Provide the [X, Y] coordinate of the cell's center where the given text is located.  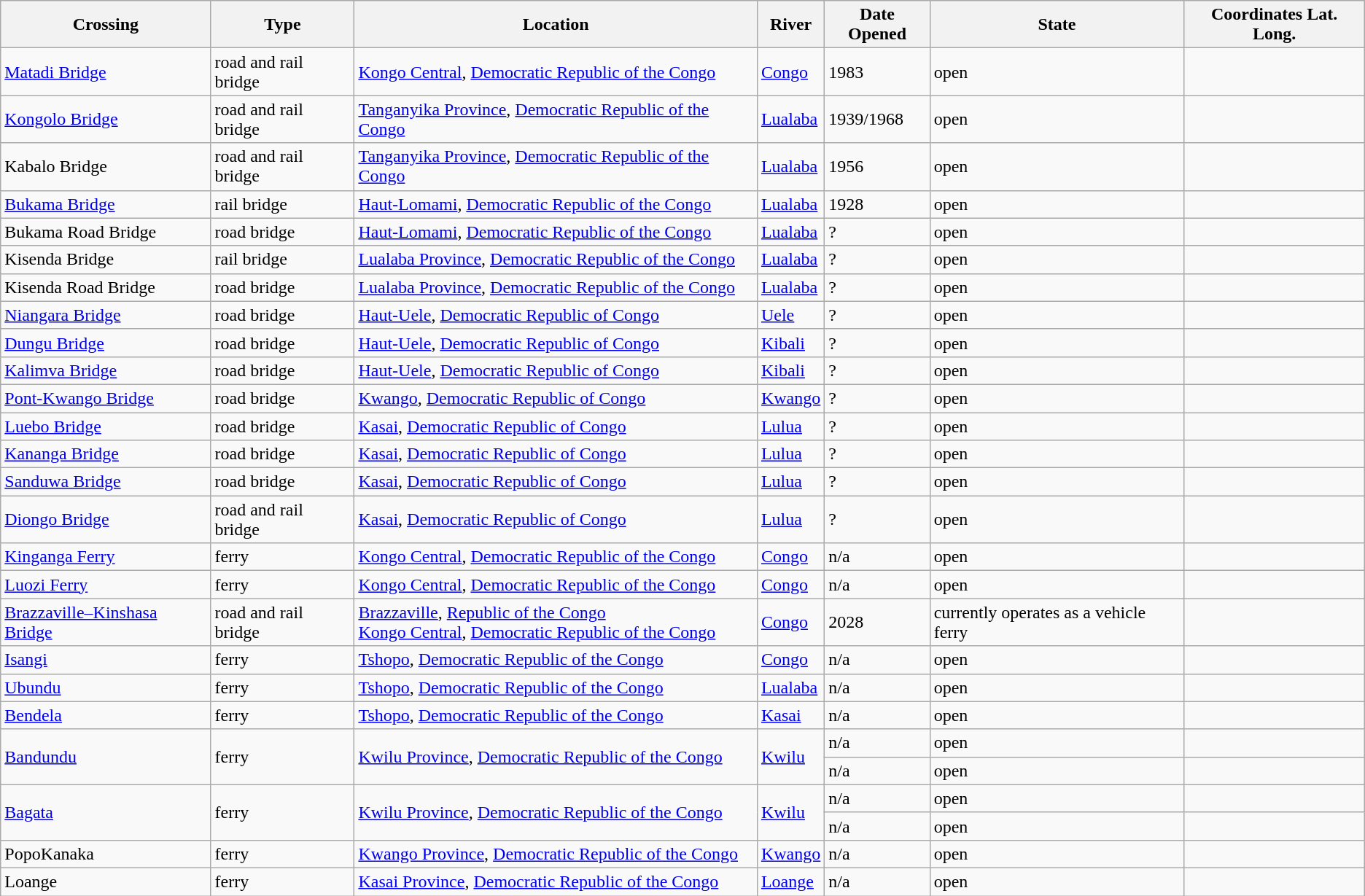
1939/1968 [877, 120]
2028 [877, 623]
Brazzaville, Republic of the CongoKongo Central, Democratic Republic of the Congo [556, 623]
Kisenda Bridge [106, 260]
1956 [877, 166]
Matadi Bridge [106, 71]
Uele [790, 315]
State [1057, 25]
Kinganga Ferry [106, 557]
Diongo Bridge [106, 519]
Date Opened [877, 25]
Kabalo Bridge [106, 166]
Kisenda Road Bridge [106, 287]
Bagata [106, 812]
PopoKanaka [106, 854]
Pont-Kwango Bridge [106, 398]
Kongolo Bridge [106, 120]
Kasai Province, Democratic Republic of the Congo [556, 881]
currently operates as a vehicle ferry [1057, 623]
Kwango Province, Democratic Republic of the Congo [556, 854]
Kananga Bridge [106, 454]
Bendela [106, 715]
1983 [877, 71]
River [790, 25]
Niangara Bridge [106, 315]
Kalimva Bridge [106, 370]
Luozi Ferry [106, 585]
Isangi [106, 660]
Bandundu [106, 757]
1928 [877, 204]
Sanduwa Bridge [106, 482]
Kwango, Democratic Republic of Congo [556, 398]
Location [556, 25]
Type [283, 25]
Bukama Road Bridge [106, 232]
Crossing [106, 25]
Kasai [790, 715]
Coordinates Lat. Long. [1275, 25]
Luebo Bridge [106, 426]
Brazzaville–Kinshasa Bridge [106, 623]
Dungu Bridge [106, 343]
Bukama Bridge [106, 204]
Ubundu [106, 687]
